Pinpoint the cell where the given text exists, returning its [X, Y] midpoint coordinate. 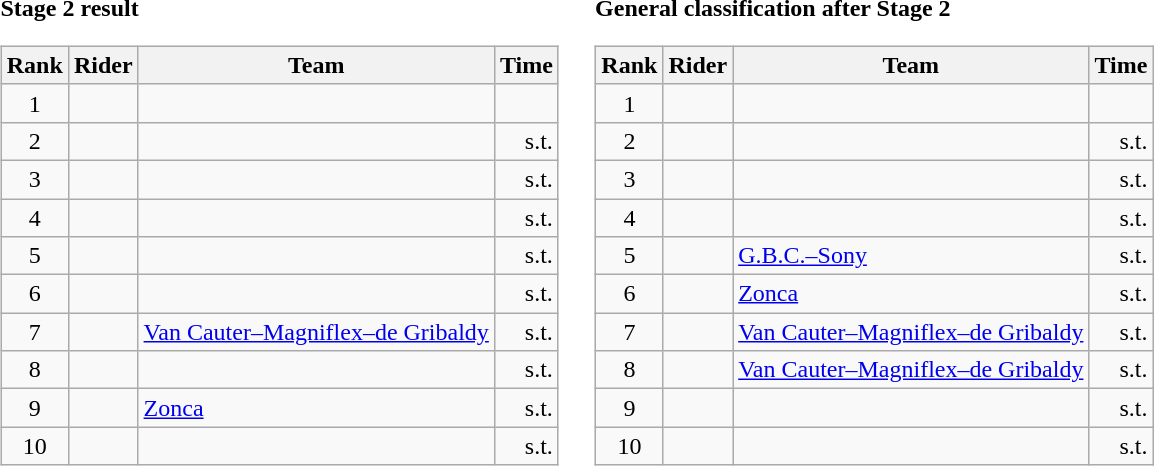
G.B.C.–Sony [911, 256]
